Identify which cell holds the provided text, then report its (X, Y) central coordinate. 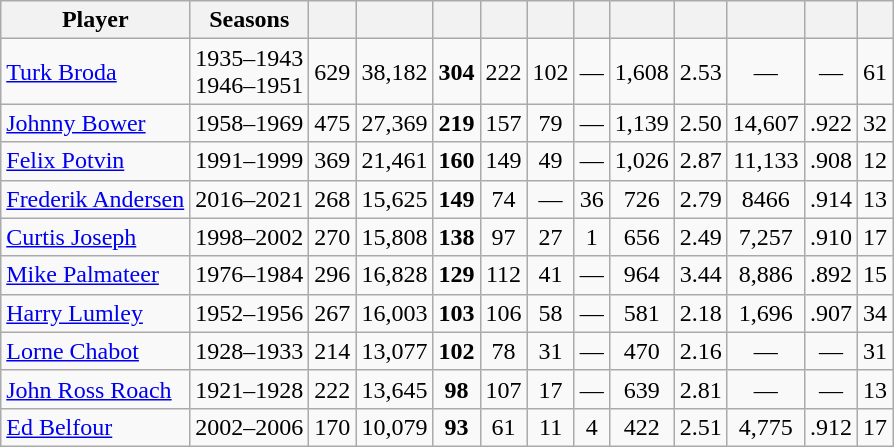
726 (642, 199)
2.53 (700, 72)
964 (642, 275)
38,182 (394, 72)
79 (550, 123)
2002–2006 (250, 427)
Player (96, 20)
2.50 (700, 123)
470 (642, 351)
.892 (830, 275)
Turk Broda (96, 72)
268 (332, 199)
3.44 (700, 275)
.912 (830, 427)
107 (504, 389)
1928–1933 (250, 351)
4 (592, 427)
11 (550, 427)
219 (456, 123)
214 (332, 351)
27 (550, 237)
2.79 (700, 199)
74 (504, 199)
4,775 (766, 427)
Curtis Joseph (96, 237)
304 (456, 72)
581 (642, 313)
.908 (830, 161)
2.81 (700, 389)
John Ross Roach (96, 389)
93 (456, 427)
15 (874, 275)
Lorne Chabot (96, 351)
Harry Lumley (96, 313)
16,828 (394, 275)
106 (504, 313)
1,139 (642, 123)
12 (874, 161)
10,079 (394, 427)
.910 (830, 237)
21,461 (394, 161)
78 (504, 351)
15,808 (394, 237)
270 (332, 237)
34 (874, 313)
2.51 (700, 427)
1,026 (642, 161)
129 (456, 275)
11,133 (766, 161)
1,608 (642, 72)
97 (504, 237)
1 (592, 237)
8466 (766, 199)
1935–19431946–1951 (250, 72)
656 (642, 237)
1976–1984 (250, 275)
296 (332, 275)
157 (504, 123)
16,003 (394, 313)
49 (550, 161)
Mike Palmateer (96, 275)
112 (504, 275)
.922 (830, 123)
41 (550, 275)
58 (550, 313)
8,886 (766, 275)
14,607 (766, 123)
15,625 (394, 199)
1921–1928 (250, 389)
98 (456, 389)
.907 (830, 313)
1,696 (766, 313)
629 (332, 72)
1952–1956 (250, 313)
7,257 (766, 237)
1991–1999 (250, 161)
13,645 (394, 389)
2.49 (700, 237)
170 (332, 427)
Felix Potvin (96, 161)
.914 (830, 199)
13,077 (394, 351)
160 (456, 161)
103 (456, 313)
Seasons (250, 20)
639 (642, 389)
475 (332, 123)
422 (642, 427)
Johnny Bower (96, 123)
2.87 (700, 161)
2.18 (700, 313)
Ed Belfour (96, 427)
267 (332, 313)
369 (332, 161)
138 (456, 237)
36 (592, 199)
1958–1969 (250, 123)
1998–2002 (250, 237)
Frederik Andersen (96, 199)
32 (874, 123)
27,369 (394, 123)
2.16 (700, 351)
2016–2021 (250, 199)
